Detect which cell encompasses the target text, then output its [X, Y] center coordinate. 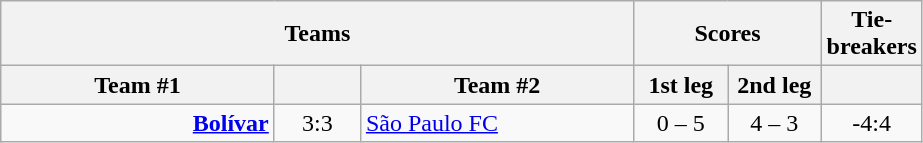
3:3 [317, 123]
1st leg [681, 85]
4 – 3 [775, 123]
-4:4 [872, 123]
Team #2 [497, 85]
São Paulo FC [497, 123]
Bolívar [138, 123]
Team #1 [138, 85]
Scores [728, 34]
0 – 5 [681, 123]
Teams [318, 34]
Tie-breakers [872, 34]
2nd leg [775, 85]
